Scan for the cell matching the given text and deliver its (X, Y) coordinate at center. 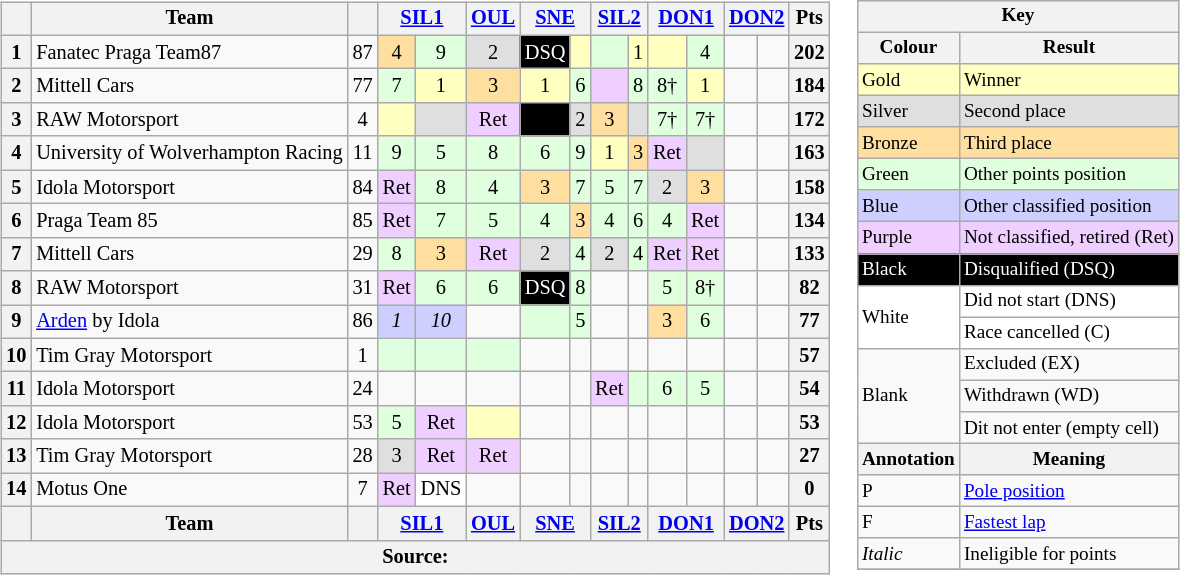
Italic (908, 554)
Colour (908, 48)
Ineligible for points (1068, 554)
Gold (908, 80)
133 (809, 254)
White (908, 316)
Fanatec Praga Team87 (189, 52)
Not classified, retired (Ret) (1068, 238)
163 (809, 153)
202 (809, 52)
Excluded (EX) (1068, 364)
84 (363, 187)
P (908, 491)
Withdrawn (WD) (1068, 396)
57 (809, 355)
Third place (1068, 143)
85 (363, 221)
F (908, 523)
Praga Team 85 (189, 221)
Result (1068, 48)
Fastest lap (1068, 523)
172 (809, 120)
Dit not enter (empty cell) (1068, 428)
Other points position (1068, 175)
Black (908, 270)
Did not start (DNS) (1068, 301)
14 (16, 490)
29 (363, 254)
Blue (908, 206)
28 (363, 456)
Bronze (908, 143)
Purple (908, 238)
Second place (1068, 111)
Green (908, 175)
54 (809, 389)
82 (809, 288)
Race cancelled (C) (1068, 333)
Key (1018, 16)
27 (809, 456)
Motus One (189, 490)
134 (809, 221)
31 (363, 288)
13 (16, 456)
158 (809, 187)
12 (16, 423)
Source: (415, 557)
87 (363, 52)
Annotation (908, 459)
Pole position (1068, 491)
Other classified position (1068, 206)
Arden by Idola (189, 322)
Winner (1068, 80)
DNS (441, 490)
184 (809, 86)
24 (363, 389)
Silver (908, 111)
University of Wolverhampton Racing (189, 153)
86 (363, 322)
Blank (908, 396)
0 (809, 490)
Meaning (1068, 459)
Disqualified (DSQ) (1068, 270)
